For the text-containing cell, return its midpoint in [X, Y] coordinate format. 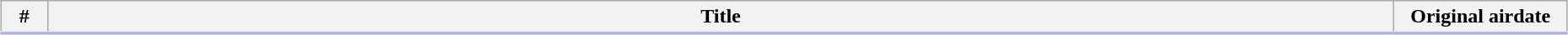
# [24, 17]
Title [721, 17]
Original airdate [1480, 17]
